Capture the cell that displays the provided text and extract its (X, Y) central coordinate. 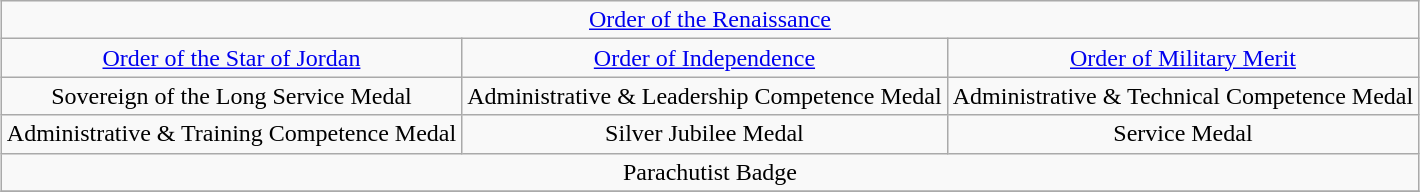
Order of the Renaissance (710, 20)
Parachutist Badge (710, 172)
Sovereign of the Long Service Medal (231, 96)
Silver Jubilee Medal (705, 134)
Administrative & Leadership Competence Medal (705, 96)
Administrative & Technical Competence Medal (1182, 96)
Administrative & Training Competence Medal (231, 134)
Order of Military Merit (1182, 58)
Order of the Star of Jordan (231, 58)
Order of Independence (705, 58)
Service Medal (1182, 134)
